For the text-containing cell, return its midpoint in (x, y) coordinate format. 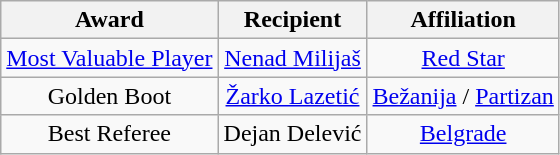
Nenad Milijaš (292, 58)
Affiliation (463, 20)
Award (110, 20)
Most Valuable Player (110, 58)
Bežanija / Partizan (463, 96)
Dejan Delević (292, 134)
Golden Boot (110, 96)
Red Star (463, 58)
Žarko Lazetić (292, 96)
Recipient (292, 20)
Best Referee (110, 134)
Belgrade (463, 134)
